Locate the cell with the specified text and output its [X, Y] center coordinate. 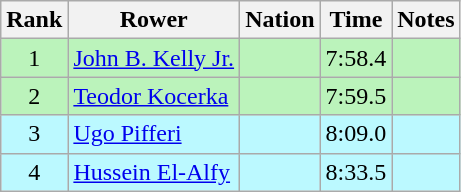
7:59.5 [356, 96]
Teodor Kocerka [154, 96]
4 [34, 172]
3 [34, 134]
8:33.5 [356, 172]
Nation [280, 20]
Hussein El-Alfy [154, 172]
Ugo Pifferi [154, 134]
Rank [34, 20]
Rower [154, 20]
1 [34, 58]
Time [356, 20]
2 [34, 96]
Notes [426, 20]
7:58.4 [356, 58]
John B. Kelly Jr. [154, 58]
8:09.0 [356, 134]
